For the text-containing cell, return its midpoint in (X, Y) coordinate format. 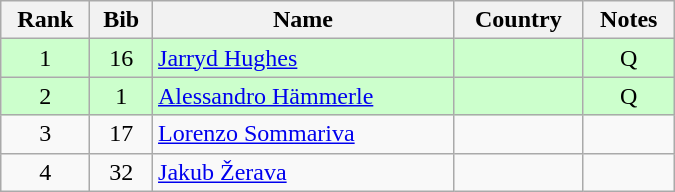
17 (122, 134)
Lorenzo Sommariva (304, 134)
3 (46, 134)
2 (46, 96)
32 (122, 172)
Rank (46, 20)
Jarryd Hughes (304, 58)
16 (122, 58)
Country (518, 20)
Alessandro Hämmerle (304, 96)
Jakub Žerava (304, 172)
Name (304, 20)
Bib (122, 20)
Notes (628, 20)
4 (46, 172)
